For the text-containing cell, return its midpoint in (x, y) coordinate format. 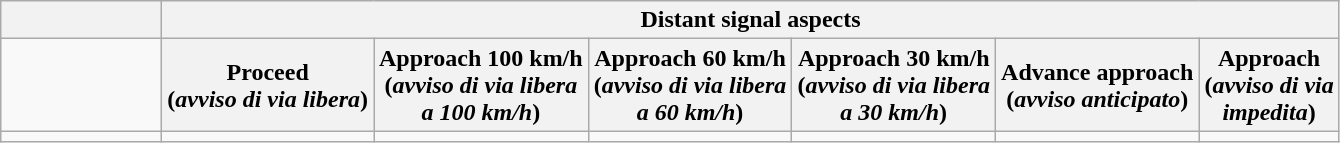
Approach 100 km/h(avviso di via liberaa 100 km/h) (482, 85)
Approach(avviso di viaimpedita) (1269, 85)
Advance approach(avviso anticipato) (1098, 85)
Distant signal aspects (750, 20)
Approach 30 km/h(avviso di via liberaa 30 km/h) (894, 85)
Proceed(avviso di via libera) (268, 85)
Approach 60 km/h(avviso di via liberaa 60 km/h) (690, 85)
